Provide the (X, Y) coordinate of the cell's center where the given text is located.  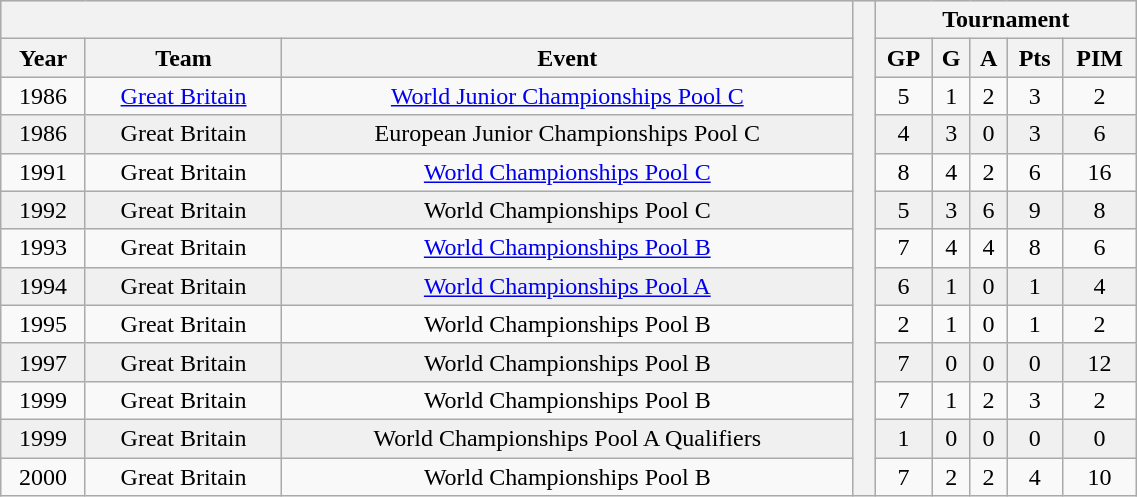
Team (183, 58)
12 (1099, 362)
World Championships Pool A (568, 286)
Year (44, 58)
G (951, 58)
2000 (44, 477)
Event (568, 58)
GP (904, 58)
Pts (1034, 58)
1994 (44, 286)
Tournament (1006, 20)
1997 (44, 362)
1991 (44, 172)
A (988, 58)
10 (1099, 477)
1995 (44, 324)
1993 (44, 248)
European Junior Championships Pool C (568, 134)
1992 (44, 210)
16 (1099, 172)
9 (1034, 210)
World Junior Championships Pool C (568, 96)
PIM (1099, 58)
World Championships Pool A Qualifiers (568, 438)
